Capture the cell that displays the provided text and extract its [x, y] central coordinate. 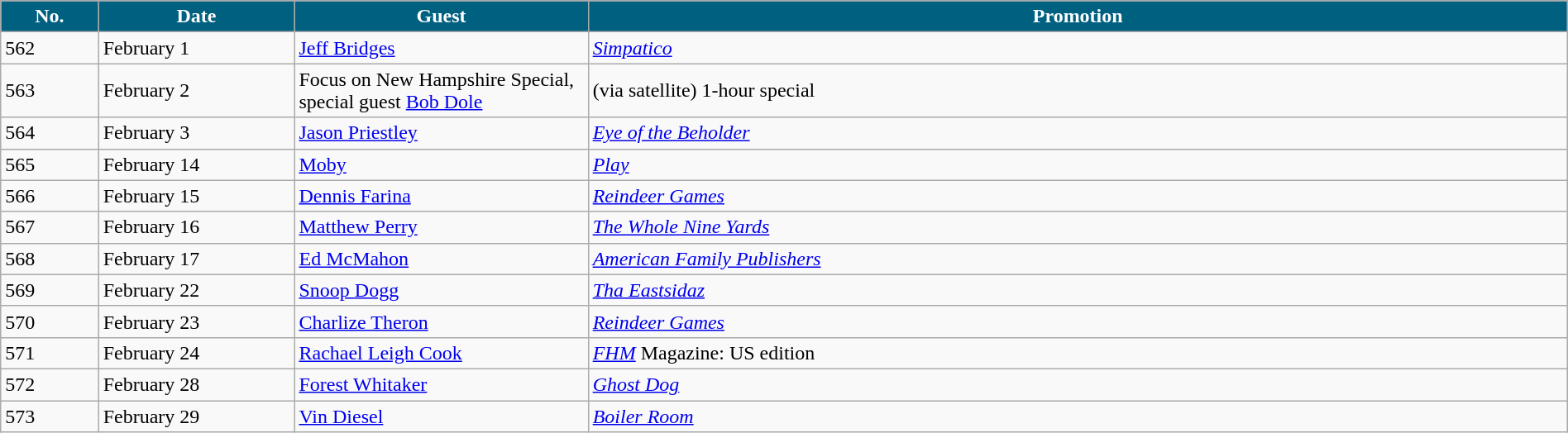
The Whole Nine Yards [1078, 227]
565 [50, 164]
Vin Diesel [442, 416]
February 16 [197, 227]
February 28 [197, 384]
Play [1078, 164]
Simpatico [1078, 48]
568 [50, 259]
FHM Magazine: US edition [1078, 353]
February 15 [197, 196]
Ed McMahon [442, 259]
573 [50, 416]
572 [50, 384]
February 22 [197, 290]
February 14 [197, 164]
562 [50, 48]
Snoop Dogg [442, 290]
Rachael Leigh Cook [442, 353]
February 23 [197, 321]
Boiler Room [1078, 416]
570 [50, 321]
American Family Publishers [1078, 259]
Jason Priestley [442, 133]
Focus on New Hampshire Special, special guest Bob Dole [442, 91]
571 [50, 353]
569 [50, 290]
563 [50, 91]
February 17 [197, 259]
Tha Eastsidaz [1078, 290]
February 1 [197, 48]
567 [50, 227]
Guest [442, 17]
February 2 [197, 91]
No. [50, 17]
Ghost Dog [1078, 384]
Jeff Bridges [442, 48]
(via satellite) 1-hour special [1078, 91]
564 [50, 133]
Promotion [1078, 17]
Date [197, 17]
February 3 [197, 133]
Charlize Theron [442, 321]
Forest Whitaker [442, 384]
Dennis Farina [442, 196]
Matthew Perry [442, 227]
Eye of the Beholder [1078, 133]
February 24 [197, 353]
Moby [442, 164]
February 29 [197, 416]
566 [50, 196]
